Return the (x, y) coordinate for the center point of the cell that contains the specified text.  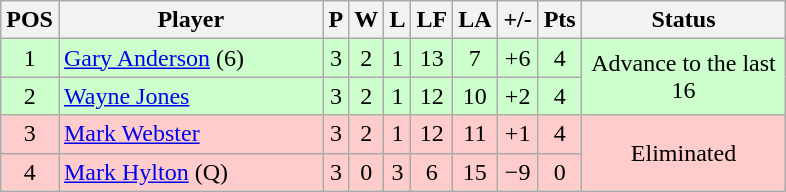
Eliminated (684, 153)
+6 (518, 58)
+/- (518, 20)
10 (475, 96)
Pts (560, 20)
P (336, 20)
Player (190, 20)
15 (475, 172)
−9 (518, 172)
+2 (518, 96)
Mark Hylton (Q) (190, 172)
Gary Anderson (6) (190, 58)
LA (475, 20)
6 (432, 172)
Advance to the last 16 (684, 77)
Wayne Jones (190, 96)
Status (684, 20)
Mark Webster (190, 134)
W (366, 20)
POS (30, 20)
L (398, 20)
+1 (518, 134)
7 (475, 58)
13 (432, 58)
11 (475, 134)
LF (432, 20)
